For the text-containing cell, return its midpoint in (X, Y) coordinate format. 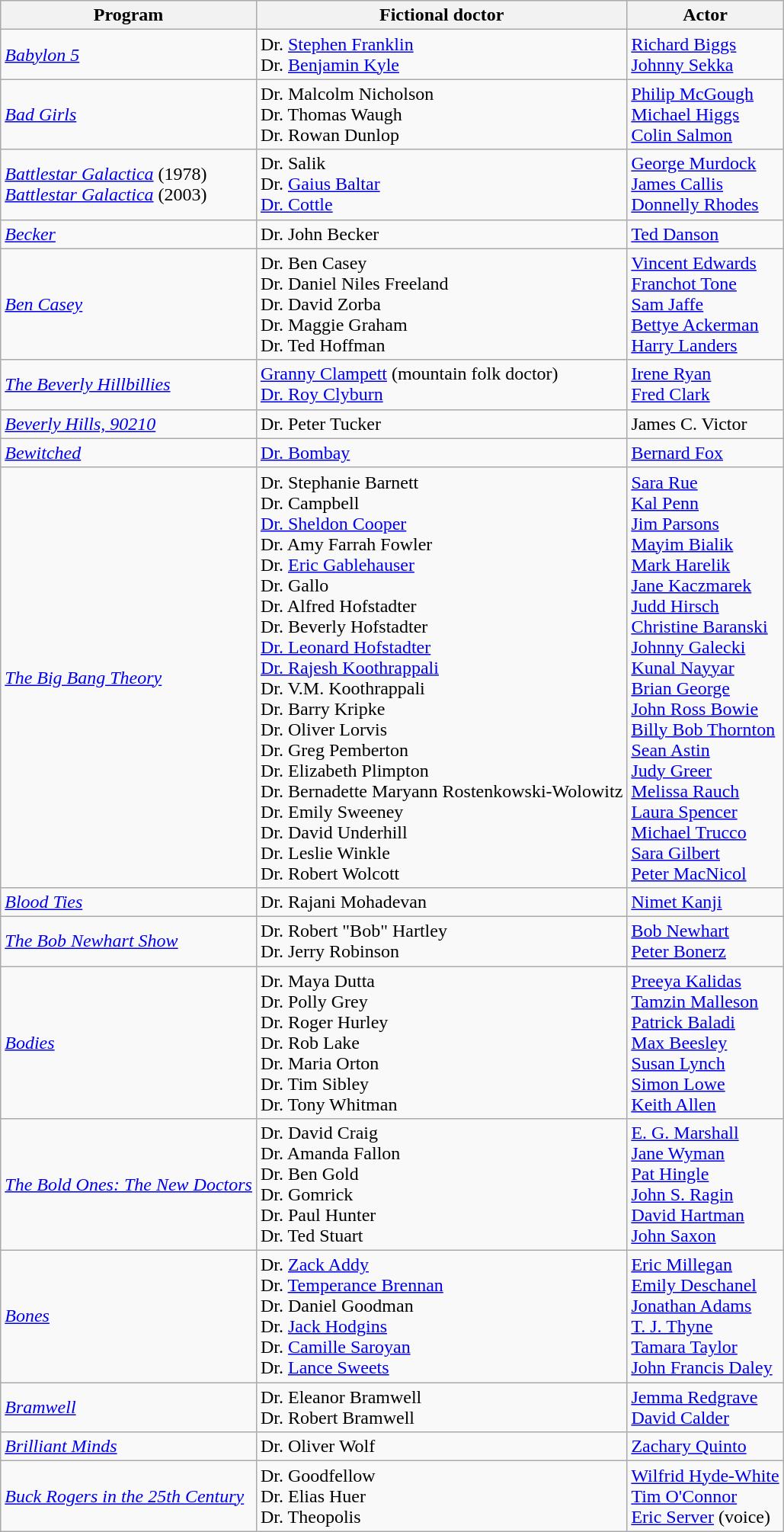
James C. Victor (706, 424)
Eric MilleganEmily DeschanelJonathan AdamsT. J. ThyneTamara TaylorJohn Francis Daley (706, 1317)
Dr. GoodfellowDr. Elias HuerDr. Theopolis (441, 1496)
Dr. Ben CaseyDr. Daniel Niles FreelandDr. David ZorbaDr. Maggie GrahamDr. Ted Hoffman (441, 304)
Dr. Eleanor BramwellDr. Robert Bramwell (441, 1407)
Bones (129, 1317)
Irene RyanFred Clark (706, 384)
Blood Ties (129, 902)
Bramwell (129, 1407)
Bodies (129, 1043)
Ben Casey (129, 304)
Bad Girls (129, 114)
The Bob Newhart Show (129, 941)
Bewitched (129, 453)
Actor (706, 15)
Dr. Maya DuttaDr. Polly GreyDr. Roger HurleyDr. Rob LakeDr. Maria OrtonDr. Tim SibleyDr. Tony Whitman (441, 1043)
Jemma RedgraveDavid Calder (706, 1407)
Bob NewhartPeter Bonerz (706, 941)
The Bold Ones: The New Doctors (129, 1184)
Dr. Robert "Bob" HartleyDr. Jerry Robinson (441, 941)
Preeya KalidasTamzin MallesonPatrick BaladiMax BeesleySusan LynchSimon LoweKeith Allen (706, 1043)
The Big Bang Theory (129, 677)
Babylon 5 (129, 55)
Ted Danson (706, 234)
Dr. Malcolm NicholsonDr. Thomas WaughDr. Rowan Dunlop (441, 114)
Fictional doctor (441, 15)
Nimet Kanji (706, 902)
George MurdockJames CallisDonnelly Rhodes (706, 184)
Brilliant Minds (129, 1447)
Buck Rogers in the 25th Century (129, 1496)
Dr. David CraigDr. Amanda FallonDr. Ben GoldDr. GomrickDr. Paul HunterDr. Ted Stuart (441, 1184)
Wilfrid Hyde-WhiteTim O'ConnorEric Server (voice) (706, 1496)
Richard BiggsJohnny Sekka (706, 55)
Becker (129, 234)
Dr. Oliver Wolf (441, 1447)
Program (129, 15)
Dr. Bombay (441, 453)
Bernard Fox (706, 453)
Beverly Hills, 90210 (129, 424)
Granny Clampett (mountain folk doctor)Dr. Roy Clyburn (441, 384)
Dr. Rajani Mohadevan (441, 902)
Dr. Stephen FranklinDr. Benjamin Kyle (441, 55)
Zachary Quinto (706, 1447)
Battlestar Galactica (1978)Battlestar Galactica (2003) (129, 184)
Philip McGoughMichael HiggsColin Salmon (706, 114)
The Beverly Hillbillies (129, 384)
Vincent EdwardsFranchot ToneSam JaffeBettye AckermanHarry Landers (706, 304)
Dr. Peter Tucker (441, 424)
Dr. Zack AddyDr. Temperance BrennanDr. Daniel GoodmanDr. Jack HodginsDr. Camille SaroyanDr. Lance Sweets (441, 1317)
E. G. MarshallJane WymanPat HingleJohn S. RaginDavid HartmanJohn Saxon (706, 1184)
Dr. SalikDr. Gaius BaltarDr. Cottle (441, 184)
Dr. John Becker (441, 234)
